Pinpoint the cell where the given text exists, returning its [x, y] midpoint coordinate. 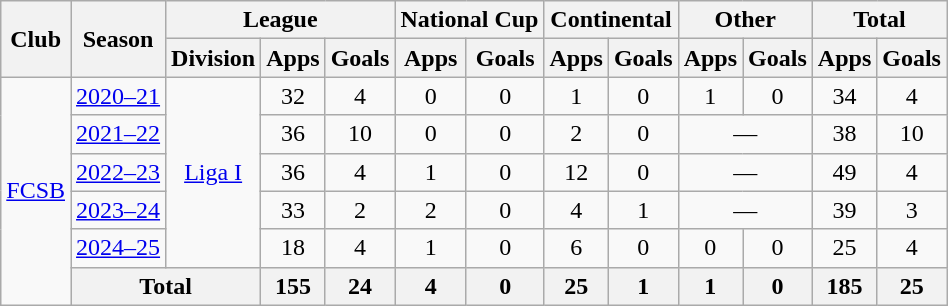
Liga I [214, 172]
6 [576, 248]
2021–22 [118, 134]
National Cup [470, 20]
12 [576, 172]
38 [844, 134]
185 [844, 286]
18 [293, 248]
2024–25 [118, 248]
Other [745, 20]
2023–24 [118, 210]
32 [293, 96]
Division [214, 58]
33 [293, 210]
24 [360, 286]
League [280, 20]
39 [844, 210]
3 [912, 210]
FCSB [36, 191]
2022–23 [118, 172]
49 [844, 172]
155 [293, 286]
Club [36, 39]
2020–21 [118, 96]
Continental [611, 20]
Season [118, 39]
34 [844, 96]
